Return (x, y) of the center of cell containing provided text 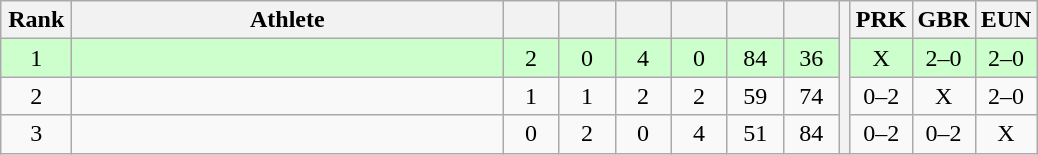
GBR (944, 20)
36 (811, 58)
Rank (36, 20)
Athlete (288, 20)
EUN (1006, 20)
3 (36, 134)
74 (811, 96)
59 (755, 96)
PRK (881, 20)
51 (755, 134)
